Extract the [X, Y] coordinate from the center of the cell holding the provided text.  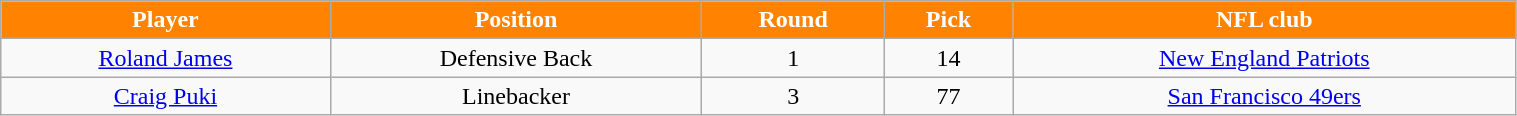
3 [794, 96]
Pick [948, 20]
1 [794, 58]
14 [948, 58]
Defensive Back [516, 58]
Roland James [166, 58]
Player [166, 20]
New England Patriots [1264, 58]
San Francisco 49ers [1264, 96]
Linebacker [516, 96]
NFL club [1264, 20]
Round [794, 20]
Position [516, 20]
Craig Puki [166, 96]
77 [948, 96]
